Detect which cell encompasses the target text, then output its (X, Y) center coordinate. 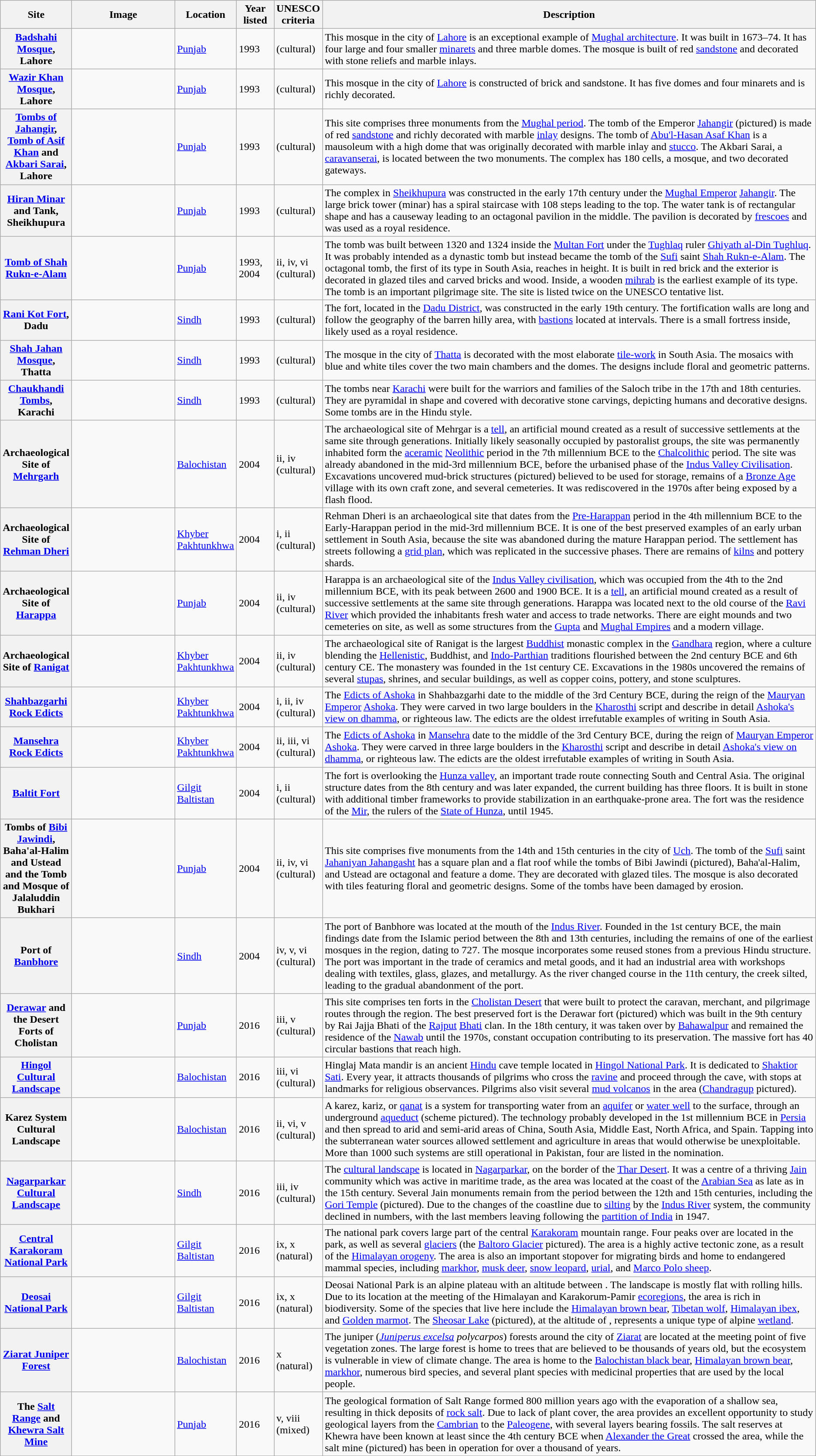
Archaeological Site of Rehman Dheri (36, 539)
Hiran Minar and Tank, Sheikhupura (36, 210)
v, viii (mixed) (298, 1424)
UNESCO criteria (298, 15)
This mosque in the city of Lahore is constructed of brick and sandstone. It has five domes and four minarets and is richly decorated. (569, 89)
The Salt Range and Khewra Salt Mine (36, 1424)
Site (36, 15)
Year listed (255, 15)
Image (123, 15)
iv, v, vi (cultural) (298, 956)
Archaeological Site of Ranigat (36, 661)
Badshahi Mosque, Lahore (36, 49)
Central Karakoram National Park (36, 1250)
Tombs of Jahangir, Tomb of Asif Khan and Akbari Sarai, Lahore (36, 146)
1993, 2004 (255, 268)
Location (206, 15)
Ziarat Juniper Forest (36, 1360)
Karez System Cultural Landscape (36, 1129)
Hingol Cultural Landscape (36, 1077)
Derawar and the Desert Forts of Cholistan (36, 1025)
ii, iii, vi (cultural) (298, 747)
iii, iv (cultural) (298, 1193)
Deosai National Park (36, 1303)
Chaukhandi Tombs, Karachi (36, 400)
Archaeological Site of Harappa (36, 603)
Tomb of Shah Rukn-e-Alam (36, 268)
Shah Jahan Mosque, Thatta (36, 360)
Archaeological Site of Mehrgarh (36, 464)
Wazir Khan Mosque, Lahore (36, 89)
Description (569, 15)
Baltit Fort (36, 793)
i, ii, iv (cultural) (298, 707)
Port of Banbhore (36, 956)
Shahbazgarhi Rock Edicts (36, 707)
iii, v (cultural) (298, 1025)
Rani Kot Fort, Dadu (36, 320)
Nagarparkar Cultural Landscape (36, 1193)
ii, vi, v (cultural) (298, 1129)
iii, vi (cultural) (298, 1077)
Tombs of Bibi Jawindi, Baha'al-Halim and Ustead and the Tomb and Mosque of Jalaluddin Bukhari (36, 868)
x (natural) (298, 1360)
Mansehra Rock Edicts (36, 747)
